From the cell containing the given text, extract its center point as [x, y] coordinate. 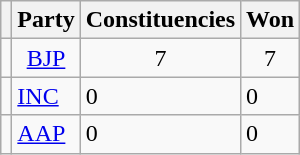
Party [46, 20]
Constituencies [160, 20]
Won [270, 20]
AAP [46, 134]
INC [46, 96]
BJP [46, 58]
